Scan for the cell matching the given text and deliver its (X, Y) coordinate at center. 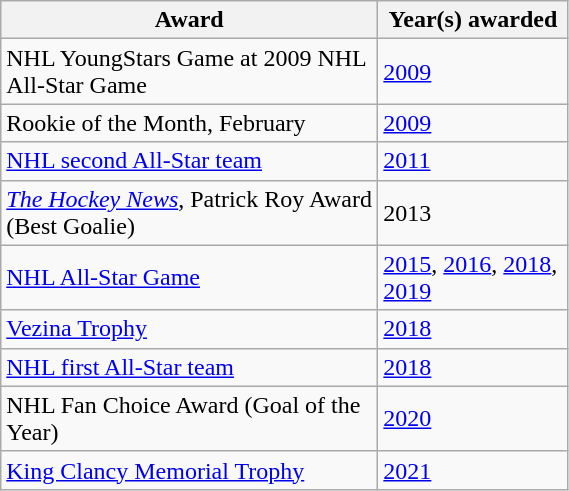
2020 (473, 418)
NHL Fan Choice Award (Goal of the Year) (190, 418)
NHL first All-Star team (190, 367)
Rookie of the Month, February (190, 123)
The Hockey News, Patrick Roy Award (Best Goalie) (190, 212)
King Clancy Memorial Trophy (190, 470)
2015, 2016, 2018, 2019 (473, 278)
2011 (473, 161)
NHL second All-Star team (190, 161)
Vezina Trophy (190, 329)
NHL All-Star Game (190, 278)
Year(s) awarded (473, 20)
Award (190, 20)
2013 (473, 212)
2021 (473, 470)
NHL YoungStars Game at 2009 NHL All-Star Game (190, 72)
